Detect which cell encompasses the target text, then output its [X, Y] center coordinate. 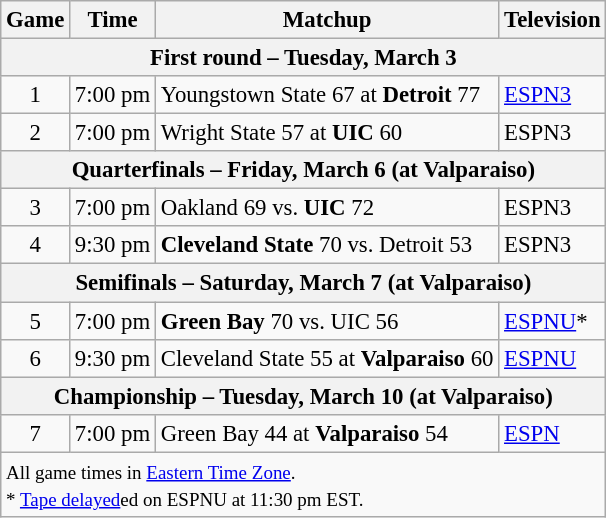
Game [36, 20]
Green Bay 70 vs. UIC 56 [326, 321]
Matchup [326, 20]
Wright State 57 at UIC 60 [326, 133]
7 [36, 433]
Television [552, 20]
Semifinals – Saturday, March 7 (at Valparaiso) [304, 283]
Cleveland State 55 at Valparaiso 60 [326, 358]
Youngstown State 67 at Detroit 77 [326, 95]
Time [113, 20]
ESPN [552, 433]
6 [36, 358]
5 [36, 321]
ESPNU [552, 358]
Championship – Tuesday, March 10 (at Valparaiso) [304, 396]
3 [36, 208]
All game times in Eastern Time Zone.* Tape delayeded on ESPNU at 11:30 pm EST. [304, 484]
Quarterfinals – Friday, March 6 (at Valparaiso) [304, 170]
Oakland 69 vs. UIC 72 [326, 208]
ESPNU* [552, 321]
2 [36, 133]
4 [36, 245]
1 [36, 95]
First round – Tuesday, March 3 [304, 58]
Green Bay 44 at Valparaiso 54 [326, 433]
Cleveland State 70 vs. Detroit 53 [326, 245]
